Capture the cell that displays the provided text and extract its [x, y] central coordinate. 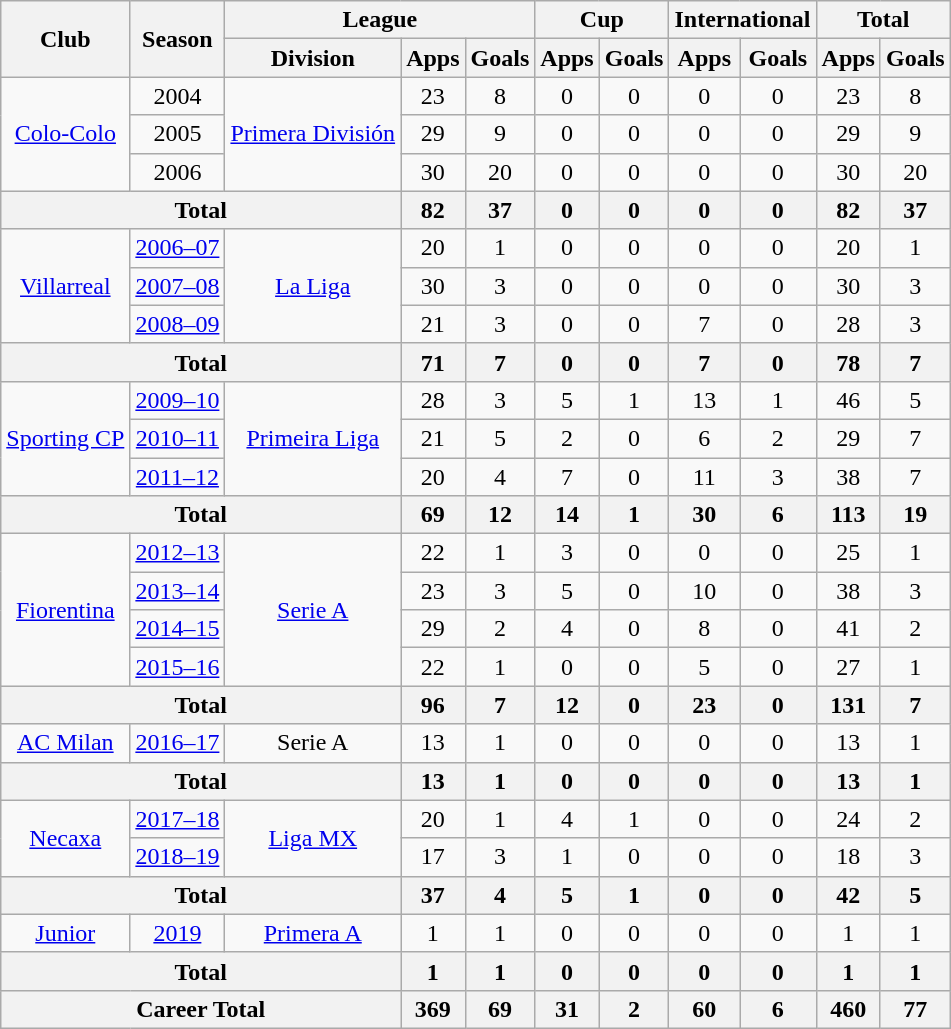
10 [704, 591]
2011–12 [178, 477]
2013–14 [178, 591]
60 [704, 1009]
14 [567, 515]
77 [915, 1009]
19 [915, 515]
Junior [66, 933]
2008–09 [178, 324]
78 [848, 362]
25 [848, 553]
Cup [602, 20]
24 [848, 819]
460 [848, 1009]
369 [433, 1009]
Primera División [313, 134]
Villarreal [66, 286]
Fiorentina [66, 610]
2005 [178, 134]
La Liga [313, 286]
2019 [178, 933]
2006 [178, 172]
113 [848, 515]
2018–19 [178, 857]
27 [848, 667]
2017–18 [178, 819]
Primeira Liga [313, 438]
Liga MX [313, 838]
2006–07 [178, 248]
96 [433, 705]
Colo-Colo [66, 134]
2009–10 [178, 400]
46 [848, 400]
2010–11 [178, 438]
League [380, 20]
Sporting CP [66, 438]
2007–08 [178, 286]
2016–17 [178, 743]
2014–15 [178, 629]
Club [66, 39]
AC Milan [66, 743]
18 [848, 857]
Necaxa [66, 838]
2004 [178, 96]
41 [848, 629]
Primera A [313, 933]
17 [433, 857]
Career Total [201, 1009]
Division [313, 58]
Season [178, 39]
71 [433, 362]
31 [567, 1009]
42 [848, 895]
131 [848, 705]
International [742, 20]
2012–13 [178, 553]
11 [704, 477]
2015–16 [178, 667]
